Return (X, Y) of the center of cell containing provided text 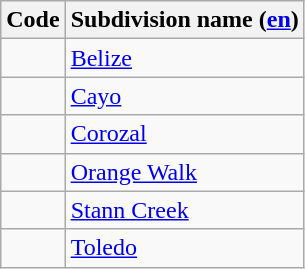
Code (33, 20)
Subdivision name (en) (184, 20)
Orange Walk (184, 172)
Belize (184, 58)
Toledo (184, 248)
Stann Creek (184, 210)
Corozal (184, 134)
Cayo (184, 96)
